For the text-containing cell, return its midpoint in (x, y) coordinate format. 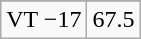
67.5 (114, 20)
VT −17 (44, 20)
